Output the (X, Y) coordinate of the center of the cell containing the given text.  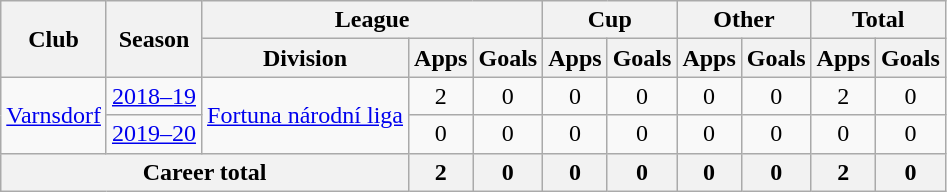
League (372, 20)
2019–20 (154, 134)
Fortuna národní liga (306, 115)
Division (306, 58)
Cup (610, 20)
Season (154, 39)
2018–19 (154, 96)
Club (54, 39)
Career total (205, 172)
Other (744, 20)
Total (878, 20)
Varnsdorf (54, 115)
